Output the [x, y] coordinate of the center of the cell containing the given text.  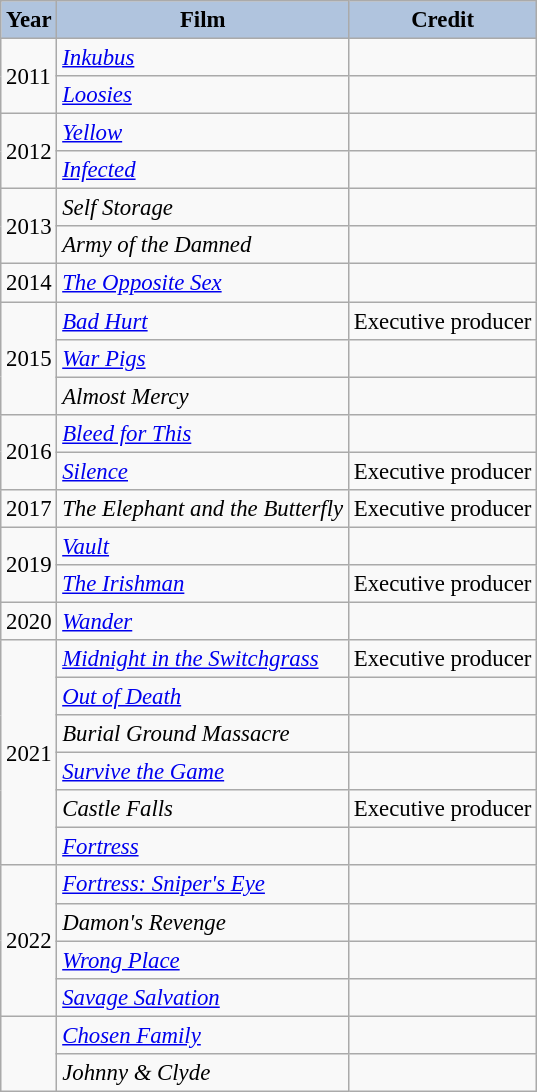
Silence [203, 471]
Fortress: Sniper's Eye [203, 885]
2017 [29, 509]
The Irishman [203, 584]
Inkubus [203, 58]
Film [203, 20]
2012 [29, 152]
Savage Salvation [203, 997]
Castle Falls [203, 809]
2021 [29, 753]
Credit [442, 20]
Johnny & Clyde [203, 1073]
Out of Death [203, 697]
The Opposite Sex [203, 283]
Bad Hurt [203, 321]
2014 [29, 283]
Yellow [203, 133]
2022 [29, 941]
Wander [203, 621]
Burial Ground Massacre [203, 734]
Vault [203, 546]
2019 [29, 564]
2020 [29, 621]
Survive the Game [203, 772]
Bleed for This [203, 433]
Wrong Place [203, 960]
Almost Mercy [203, 396]
Self Storage [203, 208]
2011 [29, 76]
Loosies [203, 95]
Army of the Damned [203, 245]
War Pigs [203, 358]
The Elephant and the Butterfly [203, 509]
Chosen Family [203, 1035]
Damon's Revenge [203, 922]
Fortress [203, 847]
2013 [29, 226]
Midnight in the Switchgrass [203, 659]
2015 [29, 358]
2016 [29, 452]
Year [29, 20]
Infected [203, 170]
